Return [x, y] of the center of cell containing provided text 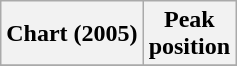
Chart (2005) [72, 34]
Peakposition [189, 34]
